From the cell containing the given text, extract its center point as [x, y] coordinate. 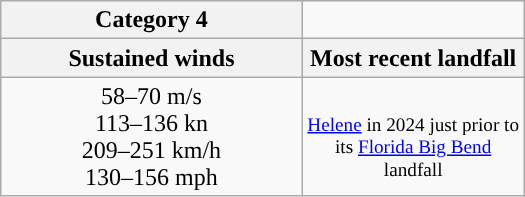
Category 4 [152, 20]
Sustained winds [152, 58]
Most recent landfall [413, 58]
Helene in 2024 just prior to its Florida Big Bend landfall [413, 136]
58–70 m/s113–136 kn209–251 km/h130–156 mph [152, 136]
